Determine the (X, Y) coordinate at the center of the cell enclosing the given text.  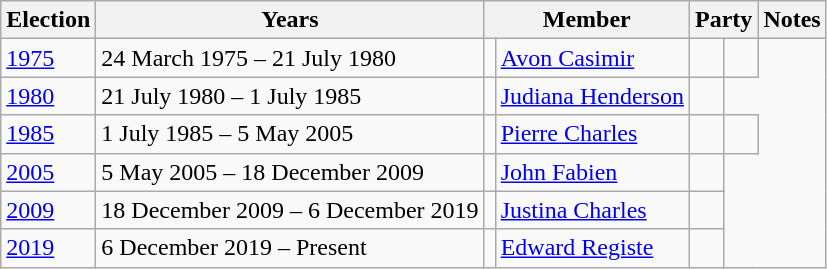
Pierre Charles (592, 134)
6 December 2019 – Present (290, 248)
Years (290, 20)
2005 (48, 172)
1980 (48, 96)
Election (48, 20)
2009 (48, 210)
1985 (48, 134)
24 March 1975 – 21 July 1980 (290, 58)
John Fabien (592, 172)
Edward Registe (592, 248)
Party (723, 20)
Notes (792, 20)
1975 (48, 58)
Avon Casimir (592, 58)
Justina Charles (592, 210)
Member (586, 20)
18 December 2009 – 6 December 2019 (290, 210)
21 July 1980 – 1 July 1985 (290, 96)
Judiana Henderson (592, 96)
5 May 2005 – 18 December 2009 (290, 172)
2019 (48, 248)
1 July 1985 – 5 May 2005 (290, 134)
